For the text-containing cell, return its midpoint in [X, Y] coordinate format. 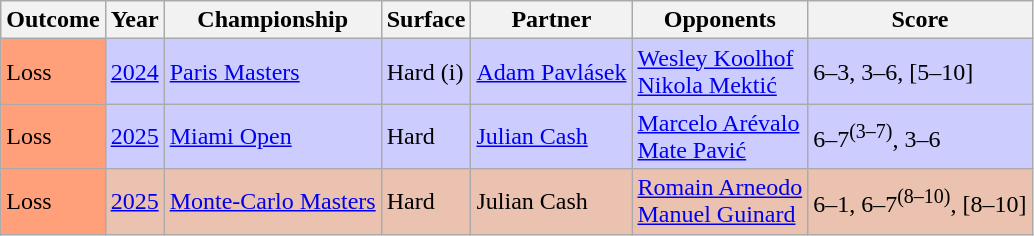
Outcome [53, 20]
Paris Masters [272, 72]
Wesley Koolhof Nikola Mektić [720, 72]
Adam Pavlásek [552, 72]
6–3, 3–6, [5–10] [920, 72]
Surface [426, 20]
Marcelo Arévalo Mate Pavić [720, 136]
Year [134, 20]
6–1, 6–7(8–10), [8–10] [920, 202]
6–7(3–7), 3–6 [920, 136]
Hard (i) [426, 72]
Score [920, 20]
2024 [134, 72]
Partner [552, 20]
Miami Open [272, 136]
Opponents [720, 20]
Romain Arneodo Manuel Guinard [720, 202]
Championship [272, 20]
Monte-Carlo Masters [272, 202]
